Find where the given text appears and provide that cell's center as [X, Y] coordinate. 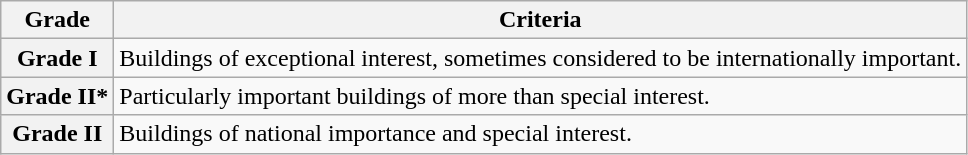
Buildings of exceptional interest, sometimes considered to be internationally important. [540, 58]
Grade II [58, 134]
Buildings of national importance and special interest. [540, 134]
Grade II* [58, 96]
Criteria [540, 20]
Particularly important buildings of more than special interest. [540, 96]
Grade I [58, 58]
Grade [58, 20]
